Scan for the cell matching the given text and deliver its [x, y] coordinate at center. 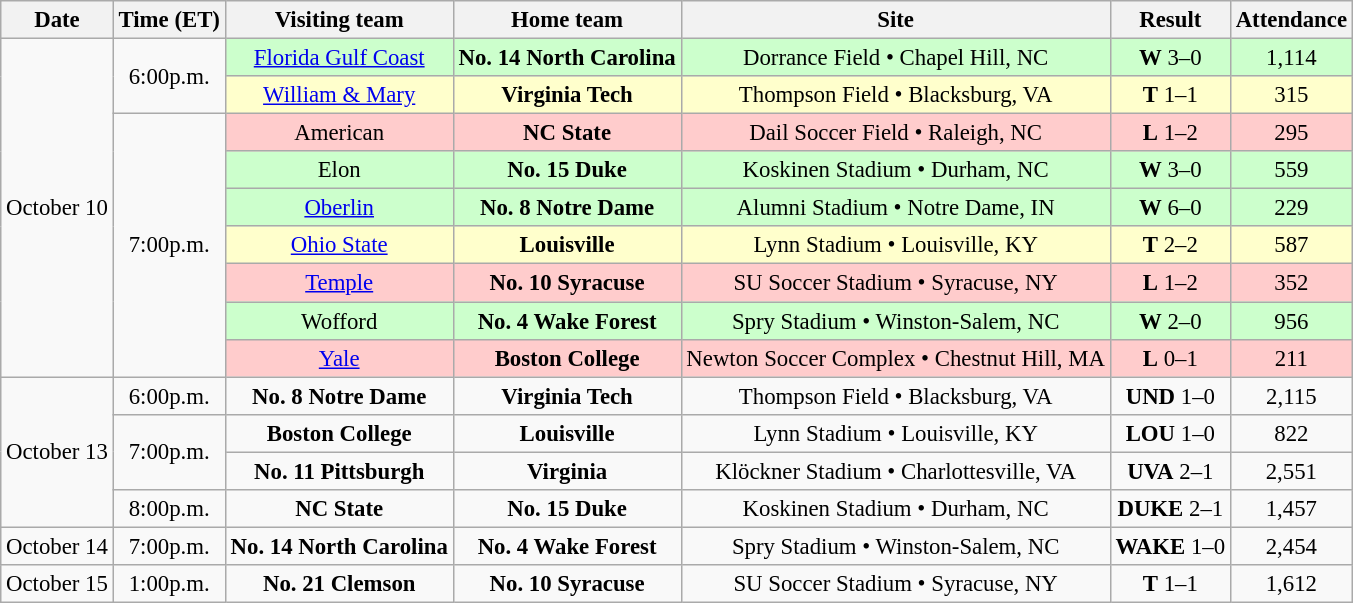
Visiting team [339, 20]
Newton Soccer Complex • Chestnut Hill, MA [896, 358]
Alumni Stadium • Notre Dame, IN [896, 208]
No. 21 Clemson [339, 584]
2,115 [1291, 396]
1,457 [1291, 509]
L 0–1 [1170, 358]
Dorrance Field • Chapel Hill, NC [896, 58]
W 2–0 [1170, 321]
Date [57, 20]
Temple [339, 283]
Yale [339, 358]
Wofford [339, 321]
WAKE 1–0 [1170, 546]
Klöckner Stadium • Charlottesville, VA [896, 471]
LOU 1–0 [1170, 433]
587 [1291, 245]
559 [1291, 170]
October 10 [57, 208]
956 [1291, 321]
Result [1170, 20]
229 [1291, 208]
October 14 [57, 546]
Elon [339, 170]
211 [1291, 358]
Site [896, 20]
T 2–2 [1170, 245]
DUKE 2–1 [1170, 509]
352 [1291, 283]
Virginia [567, 471]
822 [1291, 433]
W 6–0 [1170, 208]
295 [1291, 133]
UVA 2–1 [1170, 471]
Attendance [1291, 20]
Ohio State [339, 245]
Dail Soccer Field • Raleigh, NC [896, 133]
Home team [567, 20]
Oberlin [339, 208]
Florida Gulf Coast [339, 58]
8:00p.m. [169, 509]
1,114 [1291, 58]
1,612 [1291, 584]
2,551 [1291, 471]
1:00p.m. [169, 584]
No. 11 Pittsburgh [339, 471]
Time (ET) [169, 20]
UND 1–0 [1170, 396]
American [339, 133]
315 [1291, 95]
2,454 [1291, 546]
William & Mary [339, 95]
October 15 [57, 584]
October 13 [57, 452]
